Return [X, Y] of the center of cell containing provided text 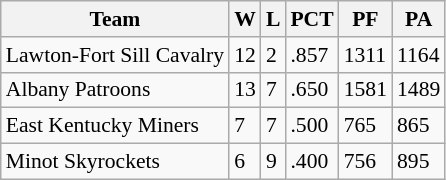
895 [418, 162]
.500 [312, 126]
Lawton-Fort Sill Cavalry [115, 55]
East Kentucky Miners [115, 126]
13 [245, 90]
1164 [418, 55]
L [274, 19]
1581 [366, 90]
1311 [366, 55]
865 [418, 126]
12 [245, 55]
Team [115, 19]
2 [274, 55]
1489 [418, 90]
Minot Skyrockets [115, 162]
756 [366, 162]
.857 [312, 55]
765 [366, 126]
Albany Patroons [115, 90]
6 [245, 162]
.400 [312, 162]
9 [274, 162]
PF [366, 19]
PA [418, 19]
.650 [312, 90]
PCT [312, 19]
W [245, 19]
